Detect which cell encompasses the target text, then output its (x, y) center coordinate. 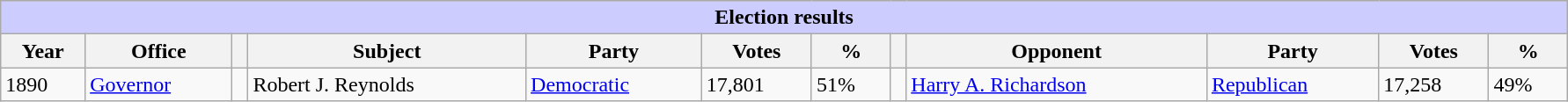
Office (158, 51)
17,801 (757, 84)
Year (43, 51)
Election results (785, 18)
Governor (158, 84)
49% (1528, 84)
Republican (1292, 84)
1890 (43, 84)
Opponent (1057, 51)
Robert J. Reynolds (387, 84)
17,258 (1434, 84)
Democratic (614, 84)
Harry A. Richardson (1057, 84)
51% (850, 84)
Subject (387, 51)
